For the text-containing cell, return its midpoint in [x, y] coordinate format. 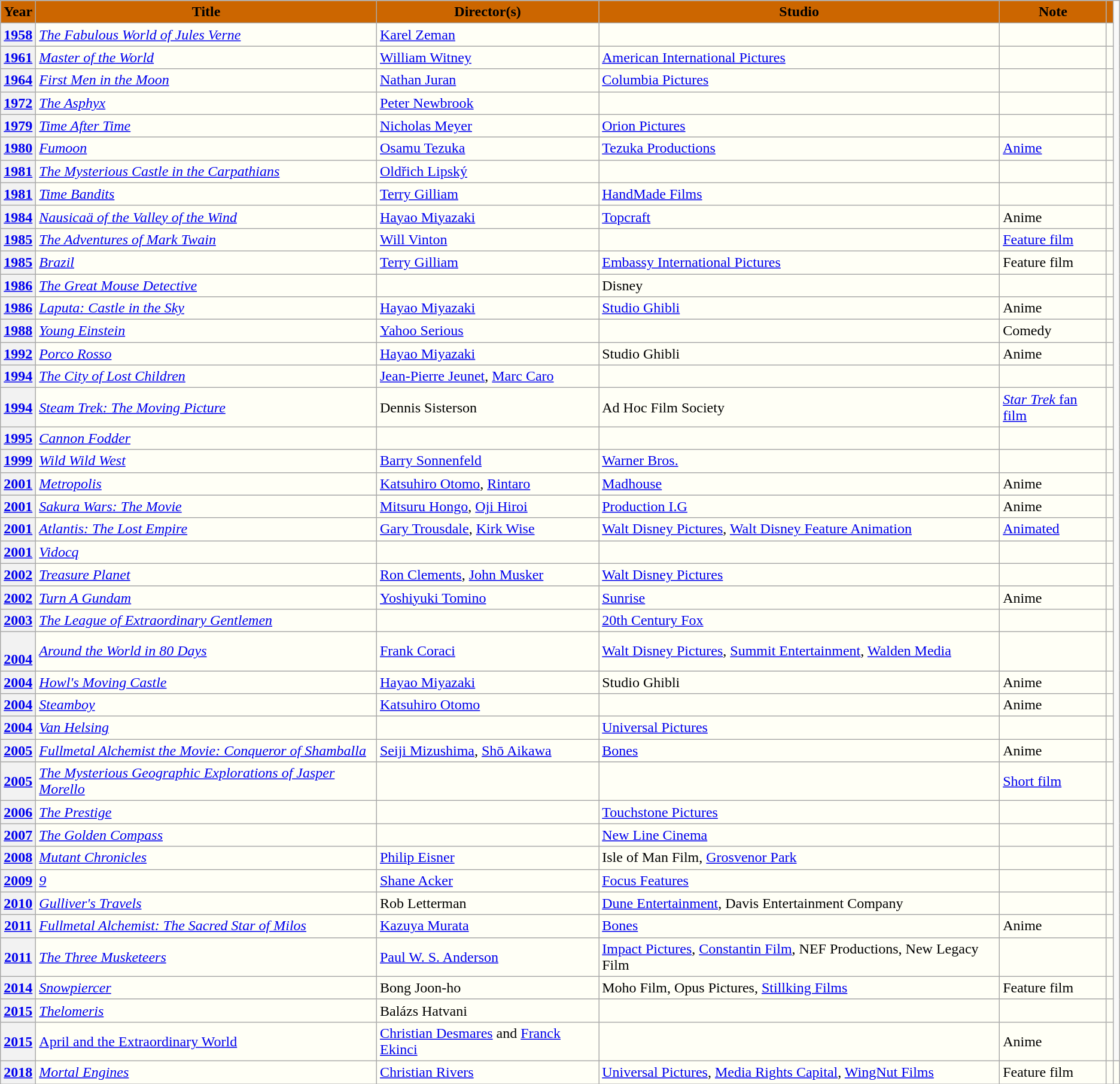
Vidocq [206, 552]
Gary Trousdale, Kirk Wise [487, 529]
Note [1053, 12]
Universal Pictures [799, 728]
1979 [18, 126]
Walt Disney Pictures, Walt Disney Feature Animation [799, 529]
Year [18, 12]
Time Bandits [206, 194]
Yahoo Serious [487, 331]
2008 [18, 858]
Jean-Pierre Jeunet, Marc Caro [487, 376]
Gulliver's Travels [206, 903]
Paul W. S. Anderson [487, 957]
Ron Clements, John Musker [487, 575]
William Witney [487, 57]
Walt Disney Pictures, Summit Entertainment, Walden Media [799, 651]
First Men in the Moon [206, 80]
1988 [18, 331]
1999 [18, 461]
1984 [18, 217]
Columbia Pictures [799, 80]
Isle of Man Film, Grosvenor Park [799, 858]
The Golden Compass [206, 835]
The Asphyx [206, 103]
Osamu Tezuka [487, 148]
Atlantis: The Lost Empire [206, 529]
2009 [18, 880]
Title [206, 12]
The Three Musketeers [206, 957]
Nausicaä of the Valley of the Wind [206, 217]
2018 [18, 1072]
Star Trek fan film [1053, 407]
Shane Acker [487, 880]
Oldřich Lipský [487, 171]
Warner Bros. [799, 461]
Mutant Chronicles [206, 858]
Comedy [1053, 331]
Tezuka Productions [799, 148]
Production I.G [799, 506]
The City of Lost Children [206, 376]
New Line Cinema [799, 835]
Nicholas Meyer [487, 126]
Embassy International Pictures [799, 262]
Animated [1053, 529]
Christian Rivers [487, 1072]
Bong Joon-ho [487, 988]
Rob Letterman [487, 903]
Touchstone Pictures [799, 812]
Dennis Sisterson [487, 407]
The League of Extraordinary Gentlemen [206, 620]
Fullmetal Alchemist the Movie: Conqueror of Shamballa [206, 751]
Karel Zeman [487, 35]
The Adventures of Mark Twain [206, 239]
Orion Pictures [799, 126]
Sakura Wars: The Movie [206, 506]
The Great Mouse Detective [206, 286]
Disney [799, 286]
Young Einstein [206, 331]
Peter Newbrook [487, 103]
2006 [18, 812]
Howl's Moving Castle [206, 682]
The Fabulous World of Jules Verne [206, 35]
1972 [18, 103]
2010 [18, 903]
Walt Disney Pictures [799, 575]
Steamboy [206, 705]
Sunrise [799, 597]
Katsuhiro Otomo, Rintaro [487, 484]
9 [206, 880]
Porco Rosso [206, 354]
Seiji Mizushima, Shō Aikawa [487, 751]
Impact Pictures, Constantin Film, NEF Productions, New Legacy Film [799, 957]
Laputa: Castle in the Sky [206, 308]
Wild Wild West [206, 461]
Turn A Gundam [206, 597]
The Mysterious Castle in the Carpathians [206, 171]
Master of the World [206, 57]
Brazil [206, 262]
The Mysterious Geographic Explorations of Jasper Morello [206, 782]
Ad Hoc Film Society [799, 407]
Universal Pictures, Media Rights Capital, WingNut Films [799, 1072]
April and the Extraordinary World [206, 1042]
Philip Eisner [487, 858]
Director(s) [487, 12]
Mortal Engines [206, 1072]
Studio [799, 12]
1964 [18, 80]
Madhouse [799, 484]
Treasure Planet [206, 575]
Topcraft [799, 217]
Fumoon [206, 148]
Van Helsing [206, 728]
Dune Entertainment, Davis Entertainment Company [799, 903]
1961 [18, 57]
Mitsuru Hongo, Oji Hiroi [487, 506]
20th Century Fox [799, 620]
Christian Desmares and Franck Ekinci [487, 1042]
1980 [18, 148]
Steam Trek: The Moving Picture [206, 407]
The Prestige [206, 812]
Frank Coraci [487, 651]
Barry Sonnenfeld [487, 461]
Katsuhiro Otomo [487, 705]
American International Pictures [799, 57]
Balázs Hatvani [487, 1010]
Thelomeris [206, 1010]
Yoshiyuki Tomino [487, 597]
2014 [18, 988]
Metropolis [206, 484]
2007 [18, 835]
Kazuya Murata [487, 926]
Cannon Fodder [206, 438]
Short film [1053, 782]
Around the World in 80 Days [206, 651]
2003 [18, 620]
Focus Features [799, 880]
Moho Film, Opus Pictures, Stillking Films [799, 988]
1995 [18, 438]
Nathan Juran [487, 80]
HandMade Films [799, 194]
1958 [18, 35]
Time After Time [206, 126]
Snowpiercer [206, 988]
Will Vinton [487, 239]
Fullmetal Alchemist: The Sacred Star of Milos [206, 926]
1992 [18, 354]
